Capture the cell that displays the provided text and extract its [X, Y] central coordinate. 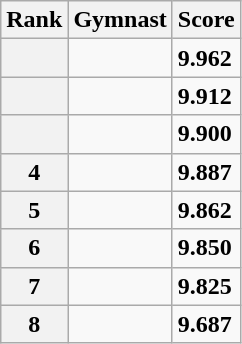
9.687 [206, 324]
9.887 [206, 172]
7 [34, 286]
8 [34, 324]
9.962 [206, 58]
Rank [34, 20]
9.862 [206, 210]
9.825 [206, 286]
9.850 [206, 248]
Gymnast [120, 20]
Score [206, 20]
6 [34, 248]
4 [34, 172]
9.912 [206, 96]
9.900 [206, 134]
5 [34, 210]
